Return the [X, Y] coordinate for the center point of the cell that contains the specified text.  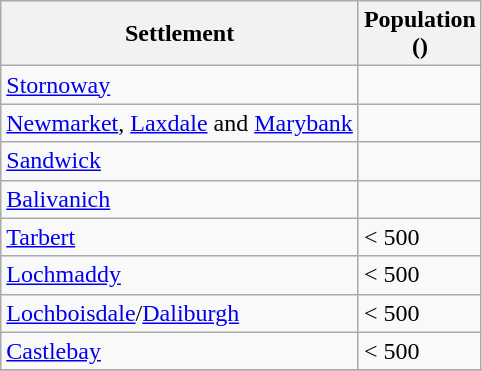
Newmarket, Laxdale and Marybank [180, 123]
Settlement [180, 34]
Population() [420, 34]
Tarbert [180, 237]
Sandwick [180, 161]
Lochmaddy [180, 275]
Balivanich [180, 199]
Lochboisdale/Daliburgh [180, 313]
Castlebay [180, 351]
Stornoway [180, 85]
